Provide the [x, y] coordinate of the cell's center where the given text is located.  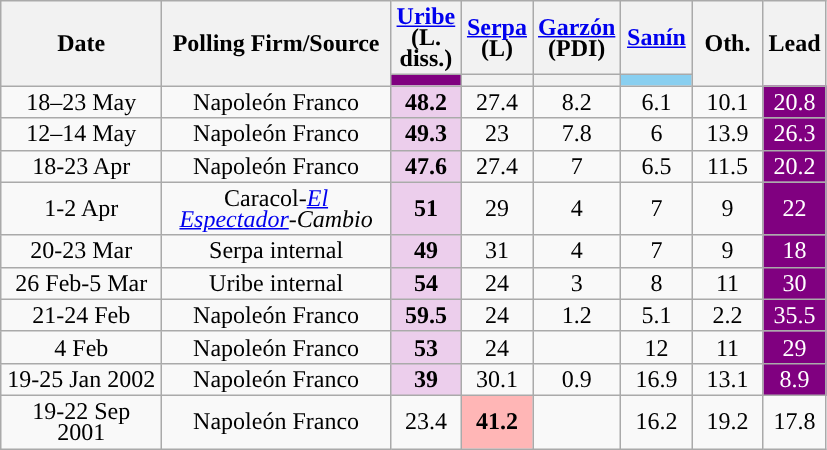
59.5 [426, 315]
47.6 [426, 166]
Uribe internal [276, 283]
6.1 [656, 102]
19-22 Sep 2001 [82, 422]
51 [426, 208]
Uribe (L. diss.) [426, 38]
1-2 Apr [82, 208]
Serpa internal [276, 251]
41.2 [496, 422]
49 [426, 251]
7.8 [576, 134]
11.5 [728, 166]
54 [426, 283]
19-25 Jan 2002 [82, 379]
6.5 [656, 166]
49.3 [426, 134]
19.2 [728, 422]
20-23 Mar [82, 251]
10.1 [728, 102]
12 [656, 347]
16.9 [656, 379]
23 [496, 134]
13.1 [728, 379]
Lead [794, 44]
20.8 [794, 102]
Caracol-El Espectador-Cambio [276, 208]
31 [496, 251]
30 [794, 283]
Garzón (PDI) [576, 38]
12–14 May [82, 134]
2.2 [728, 315]
53 [426, 347]
Oth. [728, 44]
20.2 [794, 166]
Sanín [656, 38]
18-23 Apr [82, 166]
1.2 [576, 315]
0.9 [576, 379]
18–23 May [82, 102]
23.4 [426, 422]
26.3 [794, 134]
21-24 Feb [82, 315]
8.9 [794, 379]
4 Feb [82, 347]
6 [656, 134]
26 Feb-5 Mar [82, 283]
35.5 [794, 315]
22 [794, 208]
8.2 [576, 102]
30.1 [496, 379]
16.2 [656, 422]
5.1 [656, 315]
8 [656, 283]
39 [426, 379]
3 [576, 283]
Date [82, 44]
Serpa (L) [496, 38]
13.9 [728, 134]
18 [794, 251]
Polling Firm/Source [276, 44]
48.2 [426, 102]
17.8 [794, 422]
